Locate the cell with the specified text and output its [X, Y] center coordinate. 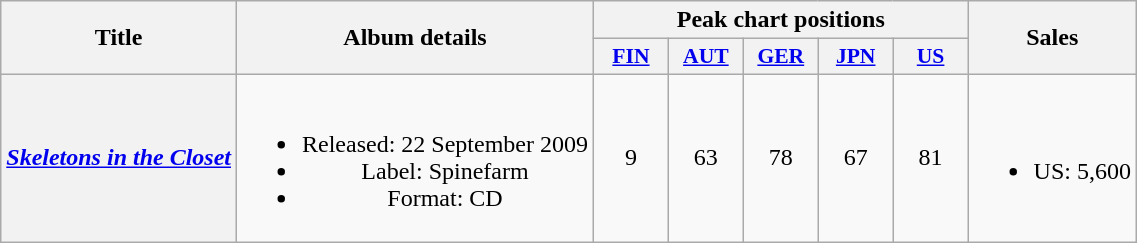
FIN [632, 57]
63 [706, 158]
US [930, 57]
GER [780, 57]
67 [856, 158]
Skeletons in the Closet [119, 158]
AUT [706, 57]
JPN [856, 57]
Peak chart positions [782, 20]
Sales [1052, 38]
Title [119, 38]
Album details [416, 38]
81 [930, 158]
US: 5,600 [1052, 158]
78 [780, 158]
9 [632, 158]
Released: 22 September 2009Label: SpinefarmFormat: CD [416, 158]
